Identify which cell holds the provided text, then report its [x, y] central coordinate. 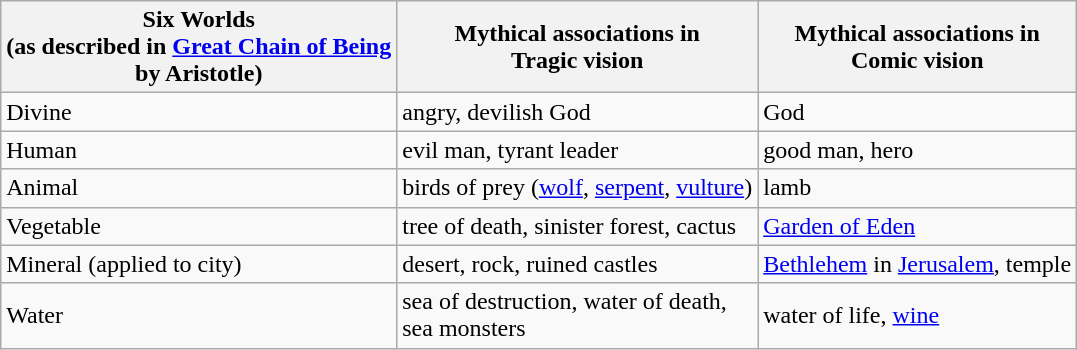
Human [199, 150]
desert, rock, ruined castles [578, 264]
Mythical associations inTragic vision [578, 47]
Mineral (applied to city) [199, 264]
evil man, tyrant leader [578, 150]
Bethlehem in Jerusalem, temple [918, 264]
Mythical associations inComic vision [918, 47]
good man, hero [918, 150]
sea of destruction, water of death,sea monsters [578, 316]
water of life, wine [918, 316]
Garden of Eden [918, 226]
Water [199, 316]
Six Worlds(as described in Great Chain of Beingby Aristotle) [199, 47]
tree of death, sinister forest, cactus [578, 226]
lamb [918, 188]
birds of prey (wolf, serpent, vulture) [578, 188]
God [918, 112]
Animal [199, 188]
Divine [199, 112]
angry, devilish God [578, 112]
Vegetable [199, 226]
